Search for the cell housing the specified text and yield its [x, y] center coordinate. 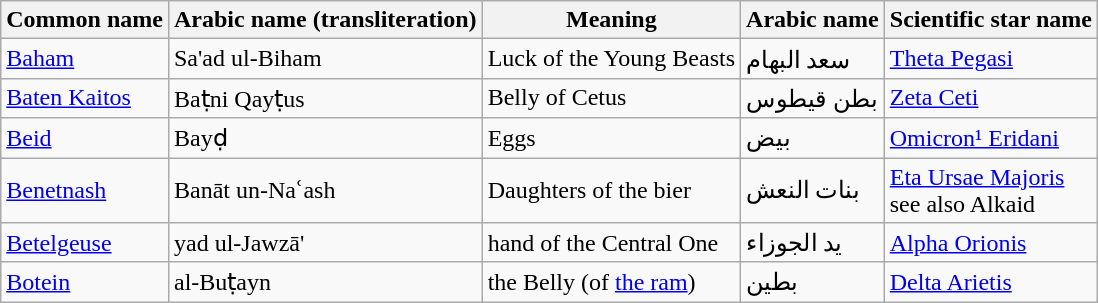
Common name [85, 20]
Meaning [611, 20]
Banāt un-Naʿash [325, 190]
Sa'ad ul-Biham [325, 59]
Eta Ursae Majorissee also Alkaid [990, 190]
the Belly (of the ram) [611, 282]
Beid [85, 138]
Baham [85, 59]
Arabic name (transliteration) [325, 20]
Alpha Orionis [990, 243]
Daughters of the bier [611, 190]
بطين [813, 282]
بيض [813, 138]
hand of the Central One [611, 243]
Scientific star name [990, 20]
Eggs [611, 138]
بنات النعش [813, 190]
Theta Pegasi [990, 59]
Baṭni Qayṭus [325, 98]
yad ul-Jawzā' [325, 243]
Baten Kaitos [85, 98]
Botein [85, 282]
Arabic name [813, 20]
Omicron¹ Eridani [990, 138]
Bayḍ [325, 138]
يد الجوزاء [813, 243]
سعد البهام [813, 59]
Delta Arietis [990, 282]
Betelgeuse [85, 243]
Belly of Cetus [611, 98]
Luck of the Young Beasts [611, 59]
Benetnash [85, 190]
al-Buṭayn [325, 282]
Zeta Ceti [990, 98]
بطن قيطوس [813, 98]
